Locate the cell with the specified text and output its [x, y] center coordinate. 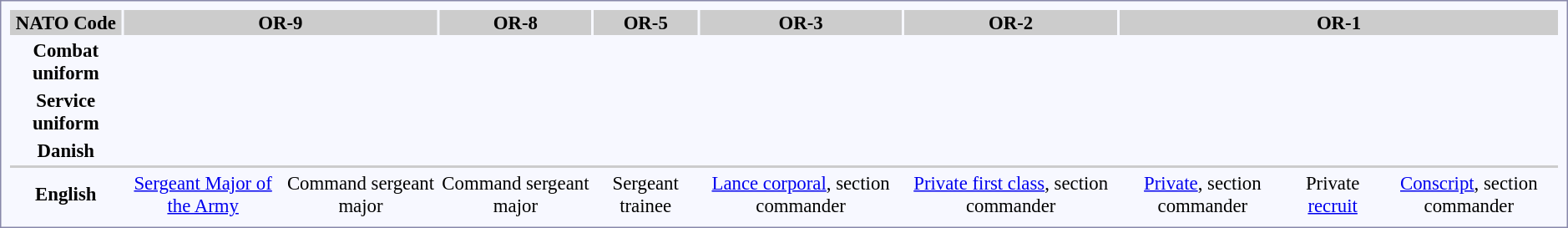
OR-9 [281, 23]
NATO Code [66, 23]
Private recruit [1333, 194]
English [66, 194]
OR-1 [1339, 23]
Combat uniform [66, 62]
OR-2 [1010, 23]
Sergeant trainee [646, 194]
Service uniform [66, 112]
Private, section commander [1202, 194]
Lance corporal, section commander [802, 194]
Private first class, section commander [1010, 194]
Danish [66, 150]
OR-8 [515, 23]
OR-5 [646, 23]
Sergeant Major of the Army [204, 194]
OR-3 [802, 23]
Conscript, section commander [1469, 194]
